Provide the [X, Y] coordinate of the cell's center where the given text is located.  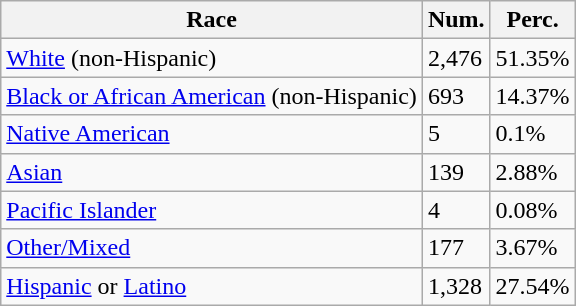
27.54% [532, 286]
Asian [212, 172]
14.37% [532, 96]
Black or African American (non-Hispanic) [212, 96]
3.67% [532, 248]
4 [456, 210]
Other/Mixed [212, 248]
693 [456, 96]
5 [456, 134]
0.1% [532, 134]
51.35% [532, 58]
2.88% [532, 172]
139 [456, 172]
White (non-Hispanic) [212, 58]
1,328 [456, 286]
Race [212, 20]
Native American [212, 134]
Hispanic or Latino [212, 286]
Num. [456, 20]
2,476 [456, 58]
Perc. [532, 20]
177 [456, 248]
Pacific Islander [212, 210]
0.08% [532, 210]
